Scan for the cell matching the given text and deliver its [X, Y] coordinate at center. 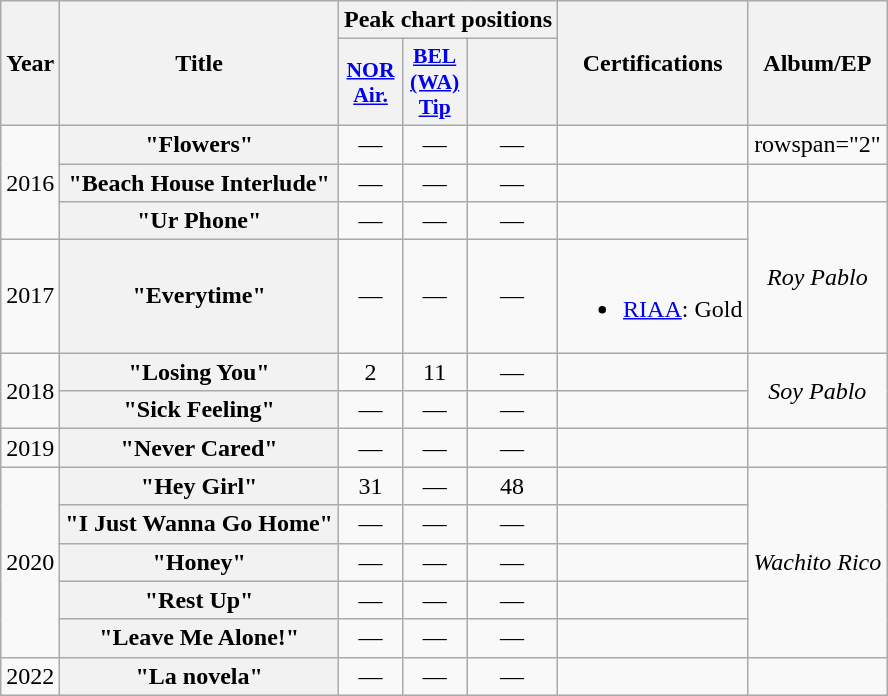
"Honey" [200, 562]
"Everytime" [200, 296]
Wachito Rico [818, 562]
2019 [30, 448]
"La novela" [200, 676]
Roy Pablo [818, 278]
"I Just Wanna Go Home" [200, 524]
48 [512, 486]
"Rest Up" [200, 600]
11 [435, 372]
"Beach House Interlude" [200, 183]
"Sick Feeling" [200, 410]
"Flowers" [200, 144]
Title [200, 64]
Soy Pablo [818, 391]
"Losing You" [200, 372]
31 [370, 486]
NORAir. [370, 82]
Year [30, 64]
Certifications [653, 64]
"Ur Phone" [200, 221]
Peak chart positions [448, 20]
2020 [30, 562]
"Leave Me Alone!" [200, 638]
RIAA: Gold [653, 296]
2016 [30, 182]
Album/EP [818, 64]
BEL(WA)Tip [435, 82]
2022 [30, 676]
2 [370, 372]
"Hey Girl" [200, 486]
2017 [30, 296]
"Never Cared" [200, 448]
2018 [30, 391]
rowspan="2" [818, 144]
